Output the [X, Y] coordinate of the center of the cell containing the given text.  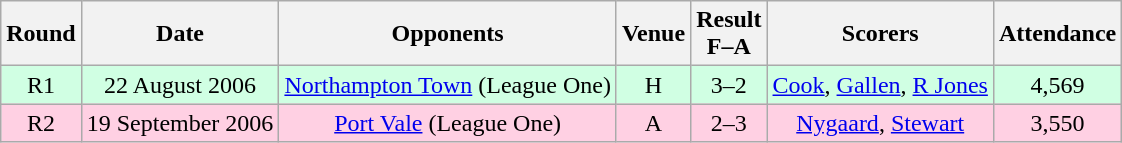
3,550 [1057, 123]
Nygaard, Stewart [880, 123]
Round [41, 34]
19 September 2006 [180, 123]
Venue [653, 34]
Attendance [1057, 34]
A [653, 123]
Opponents [448, 34]
Cook, Gallen, R Jones [880, 85]
Northampton Town (League One) [448, 85]
R2 [41, 123]
H [653, 85]
4,569 [1057, 85]
22 August 2006 [180, 85]
2–3 [729, 123]
ResultF–A [729, 34]
R1 [41, 85]
Port Vale (League One) [448, 123]
Date [180, 34]
Scorers [880, 34]
3–2 [729, 85]
